Identify which cell holds the provided text, then report its (x, y) central coordinate. 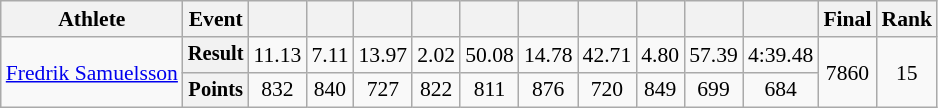
699 (714, 90)
822 (436, 90)
840 (330, 90)
727 (384, 90)
Athlete (92, 19)
Points (216, 90)
Event (216, 19)
57.39 (714, 55)
4.80 (660, 55)
14.78 (548, 55)
720 (608, 90)
Result (216, 55)
42.71 (608, 55)
811 (490, 90)
849 (660, 90)
Rank (906, 19)
832 (277, 90)
13.97 (384, 55)
Final (847, 19)
11.13 (277, 55)
876 (548, 90)
50.08 (490, 55)
4:39.48 (780, 55)
7860 (847, 72)
7.11 (330, 55)
Fredrik Samuelsson (92, 72)
684 (780, 90)
2.02 (436, 55)
15 (906, 72)
